Scan for the cell matching the given text and deliver its (x, y) coordinate at center. 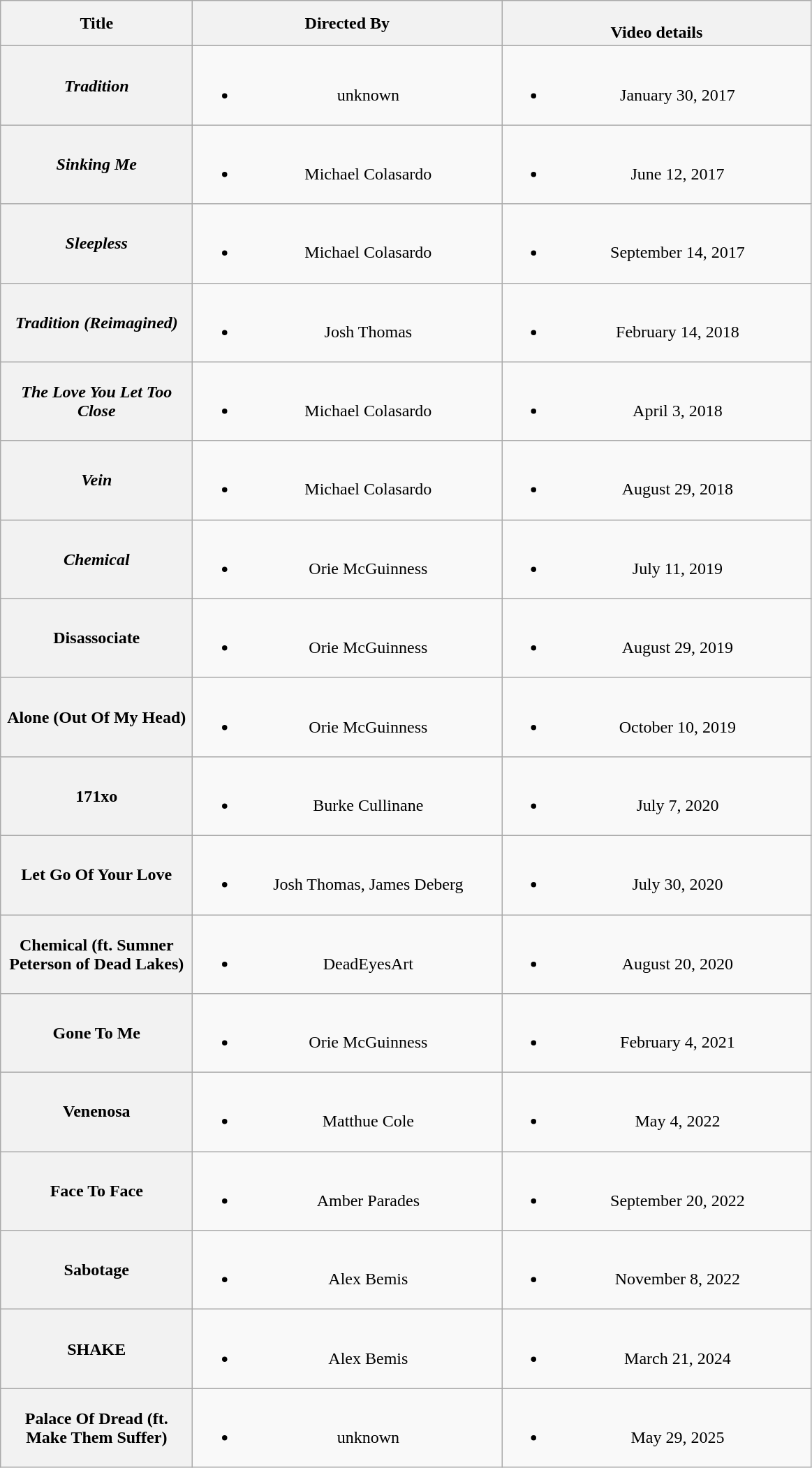
March 21, 2024 (656, 1349)
Josh Thomas (348, 323)
July 11, 2019 (656, 559)
Venenosa (96, 1112)
Directed By (348, 24)
Sinking Me (96, 165)
Gone To Me (96, 1034)
Title (96, 24)
Sleepless (96, 243)
Chemical (96, 559)
May 4, 2022 (656, 1112)
Alone (Out Of My Head) (96, 717)
Sabotage (96, 1270)
May 29, 2025 (656, 1427)
Face To Face (96, 1191)
September 20, 2022 (656, 1191)
September 14, 2017 (656, 243)
Matthue Cole (348, 1112)
Tradition (96, 85)
Disassociate (96, 638)
Tradition (Reimagined) (96, 323)
January 30, 2017 (656, 85)
July 30, 2020 (656, 874)
August 20, 2020 (656, 954)
August 29, 2018 (656, 480)
April 3, 2018 (656, 401)
Let Go Of Your Love (96, 874)
November 8, 2022 (656, 1270)
DeadEyesArt (348, 954)
August 29, 2019 (656, 638)
Chemical (ft. Sumner Peterson of Dead Lakes) (96, 954)
February 4, 2021 (656, 1034)
SHAKE (96, 1349)
October 10, 2019 (656, 717)
Burke Cullinane (348, 796)
Vein (96, 480)
Palace Of Dread (ft. Make Them Suffer) (96, 1427)
Video details (656, 24)
171xo (96, 796)
Amber Parades (348, 1191)
Josh Thomas, James Deberg (348, 874)
The Love You Let Too Close (96, 401)
June 12, 2017 (656, 165)
February 14, 2018 (656, 323)
July 7, 2020 (656, 796)
